Search for the cell housing the specified text and yield its [X, Y] center coordinate. 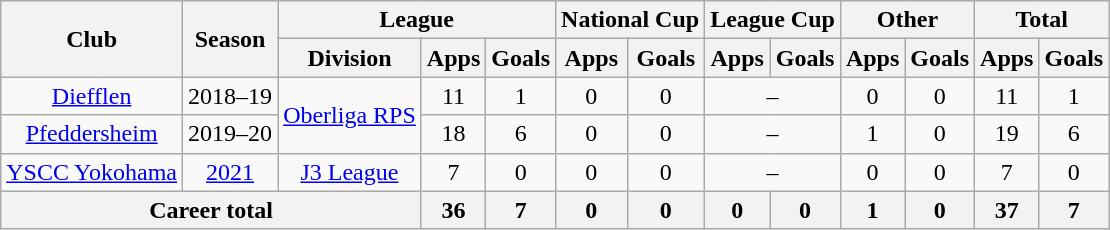
YSCC Yokohama [92, 172]
Season [230, 39]
36 [453, 210]
2021 [230, 172]
Oberliga RPS [350, 115]
Career total [212, 210]
League [417, 20]
J3 League [350, 172]
Other [907, 20]
Total [1042, 20]
37 [1007, 210]
Diefflen [92, 96]
Division [350, 58]
19 [1007, 134]
Club [92, 39]
2018–19 [230, 96]
2019–20 [230, 134]
National Cup [630, 20]
Pfeddersheim [92, 134]
League Cup [773, 20]
18 [453, 134]
